Search for the cell housing the specified text and yield its (x, y) center coordinate. 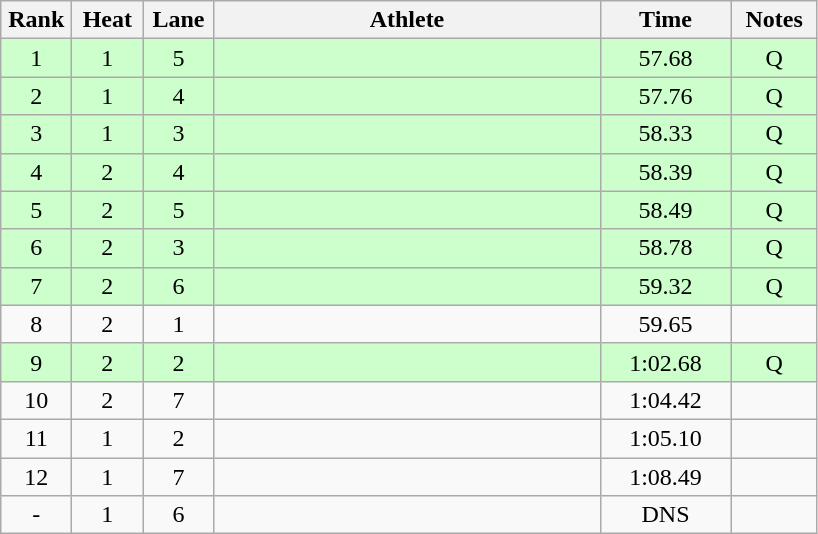
12 (36, 477)
Lane (178, 20)
1:04.42 (666, 400)
1:05.10 (666, 438)
DNS (666, 515)
58.78 (666, 248)
57.76 (666, 96)
Time (666, 20)
9 (36, 362)
Notes (774, 20)
8 (36, 324)
- (36, 515)
Rank (36, 20)
10 (36, 400)
58.39 (666, 172)
58.33 (666, 134)
1:08.49 (666, 477)
11 (36, 438)
59.65 (666, 324)
58.49 (666, 210)
1:02.68 (666, 362)
Athlete (407, 20)
Heat (108, 20)
59.32 (666, 286)
57.68 (666, 58)
